Find where the given text appears and provide that cell's center as [X, Y] coordinate. 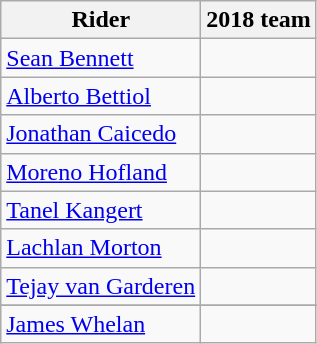
Jonathan Caicedo [101, 134]
Lachlan Morton [101, 248]
2018 team [259, 20]
Rider [101, 20]
James Whelan [101, 324]
Tejay van Garderen [101, 286]
Moreno Hofland [101, 172]
Tanel Kangert [101, 210]
Sean Bennett [101, 58]
Alberto Bettiol [101, 96]
